Extract the (x, y) coordinate from the center of the cell holding the provided text.  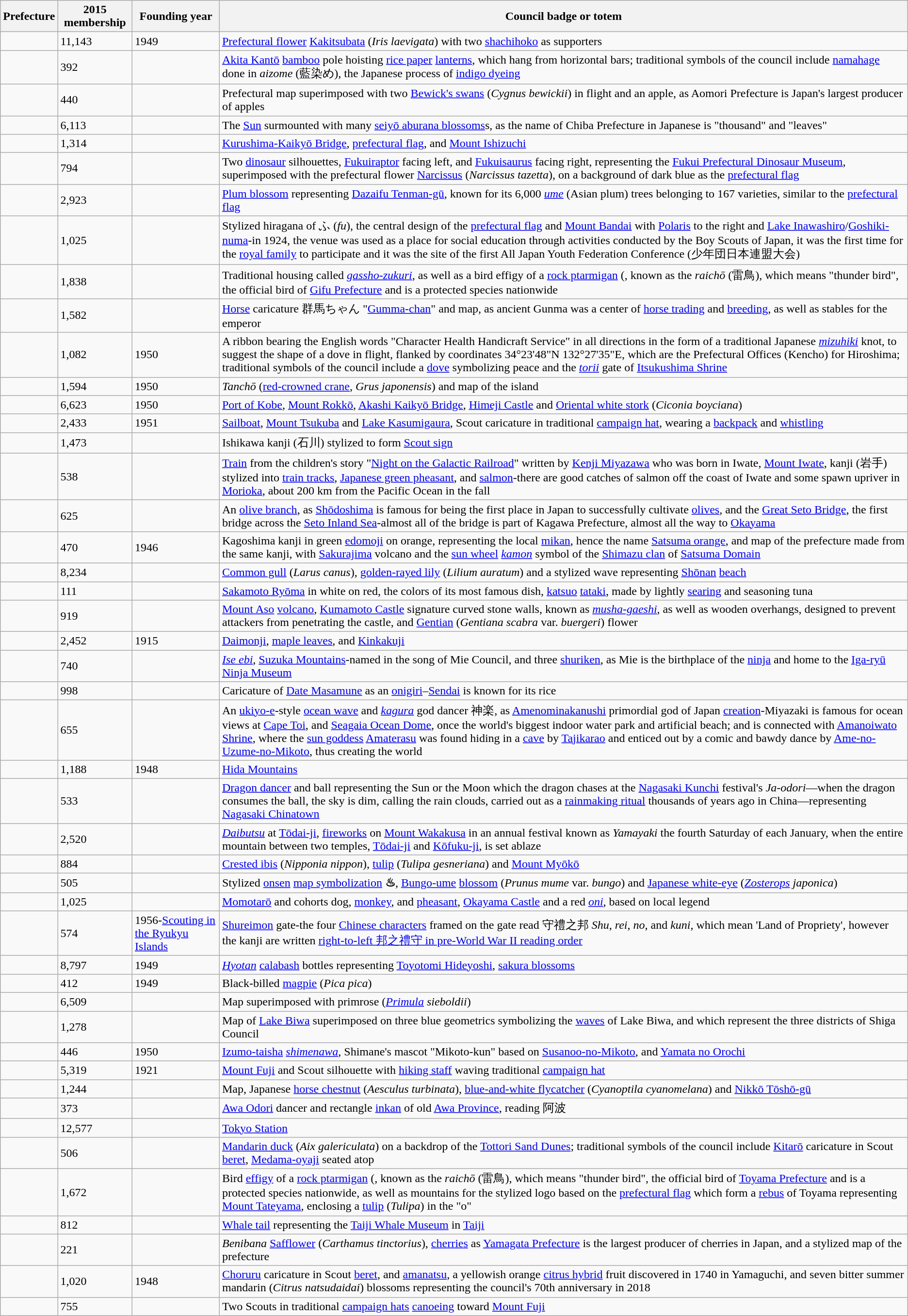
Hyotan calabash bottles representing Toyotomi Hideyoshi, sakura blossoms (564, 965)
Map superimposed with primrose (Primula sieboldii) (564, 1002)
625 (95, 515)
12,577 (95, 1128)
6,113 (95, 125)
Two Scouts in traditional campaign hats canoeing toward Mount Fuji (564, 1306)
11,143 (95, 41)
The Sun surmounted with many seiyō aburana blossomss, as the name of Chiba Prefecture in Japanese is "thousand" and "leaves" (564, 125)
Crested ibis (Nipponia nippon), tulip (Tulipa gesneriana) and Mount Myōkō (564, 864)
111 (95, 591)
1,188 (95, 769)
2,433 (95, 423)
1946 (176, 547)
Council badge or totem (564, 16)
1,672 (95, 1192)
Black-billed magpie (Pica pica) (564, 983)
533 (95, 801)
Prefectural flower Kakitsubata (Iris laevigata) with two shachihoko as supporters (564, 41)
1,082 (95, 355)
Map, Japanese horse chestnut (Aesculus turbinata), blue-and-white flycatcher (Cyanoptila cyanomelana) and Nikkō Tōshō-gū (564, 1089)
Caricature of Date Masamune as an onigiri–Sendai is known for its rice (564, 691)
2015 membership (95, 16)
Whale tail representing the Taiji Whale Museum in Taiji (564, 1225)
Map of Lake Biwa superimposed on three blue geometrics symbolizing the waves of Lake Biwa, and which represent the three districts of Shiga Council (564, 1027)
221 (95, 1250)
1951 (176, 423)
Kurushima-Kaikyō Bridge, prefectural flag, and Mount Ishizuchi (564, 144)
Sakamoto Ryōma in white on red, the colors of its most famous dish, katsuo tataki, made by lightly searing and seasoning tuna (564, 591)
2,923 (95, 200)
2,520 (95, 839)
412 (95, 983)
884 (95, 864)
Daimonji, maple leaves, and Kinkakuji (564, 641)
6,509 (95, 1002)
1,838 (95, 282)
Tokyo Station (564, 1128)
1921 (176, 1070)
Sailboat, Mount Tsukuba and Lake Kasumigaura, Scout caricature in traditional campaign hat, wearing a backpack and whistling (564, 423)
919 (95, 616)
8,797 (95, 965)
446 (95, 1052)
5,319 (95, 1070)
8,234 (95, 572)
1,314 (95, 144)
506 (95, 1153)
755 (95, 1306)
1956-Scouting in the Ryukyu Islands (176, 933)
1915 (176, 641)
794 (95, 169)
1,244 (95, 1089)
2,452 (95, 641)
505 (95, 883)
812 (95, 1225)
655 (95, 730)
392 (95, 67)
Port of Kobe, Mount Rokkō, Akashi Kaikyō Bridge, Himeji Castle and Oriental white stork (Ciconia boyciana) (564, 405)
Founding year (176, 16)
470 (95, 547)
1,020 (95, 1281)
Hida Mountains (564, 769)
1,473 (95, 443)
Momotarō and cohorts dog, monkey, and pheasant, Okayama Castle and a red oni, based on local legend (564, 902)
Prefecture (29, 16)
574 (95, 933)
373 (95, 1108)
Stylized onsen map symbolization ♨, Bungo-ume blossom (Prunus mume var. bungo) and Japanese white-eye (Zosterops japonica) (564, 883)
1,594 (95, 386)
Izumo-taisha shimenawa, Shimane's mascot "Mikoto-kun" based on Susanoo-no-Mikoto, and Yamata no Orochi (564, 1052)
Horse caricature 群馬ちゃん "Gumma-chan" and map, as ancient Gunma was a center of horse trading and breeding, as well as stables for the emperor (564, 315)
1,278 (95, 1027)
Common gull (Larus canus), golden-rayed lily (Lilium auratum) and a stylized wave representing Shōnan beach (564, 572)
740 (95, 666)
538 (95, 477)
998 (95, 691)
Mount Fuji and Scout silhouette with hiking staff waving traditional campaign hat (564, 1070)
Tanchō (red-crowned crane, Grus japonensis) and map of the island (564, 386)
Plum blossom representing Dazaifu Tenman-gū, known for its 6,000 ume (Asian plum) trees belonging to 167 varieties, similar to the prefectural flag (564, 200)
440 (95, 100)
1,582 (95, 315)
6,623 (95, 405)
Ishikawa kanji (石川) stylized to form Scout sign (564, 443)
Awa Odori dancer and rectangle inkan of old Awa Province, reading 阿波 (564, 1108)
